Detect which cell encompasses the target text, then output its [X, Y] center coordinate. 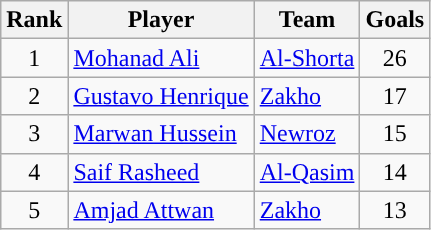
Mohanad Ali [161, 58]
Marwan Hussein [161, 134]
Player [161, 20]
Al-Qasim [307, 172]
14 [395, 172]
Team [307, 20]
17 [395, 96]
1 [34, 58]
Al-Shorta [307, 58]
13 [395, 210]
Saif Rasheed [161, 172]
Gustavo Henrique [161, 96]
26 [395, 58]
Goals [395, 20]
5 [34, 210]
Rank [34, 20]
Newroz [307, 134]
Amjad Attwan [161, 210]
4 [34, 172]
15 [395, 134]
3 [34, 134]
2 [34, 96]
